Provide the (X, Y) coordinate of the cell's center where the given text is located.  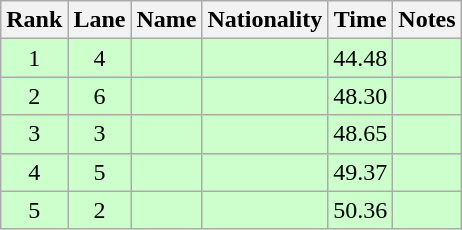
Time (360, 20)
1 (34, 58)
Rank (34, 20)
Nationality (265, 20)
6 (100, 96)
Notes (427, 20)
48.65 (360, 134)
49.37 (360, 172)
50.36 (360, 210)
48.30 (360, 96)
Lane (100, 20)
Name (166, 20)
44.48 (360, 58)
